Return [x, y] of the center of cell containing provided text 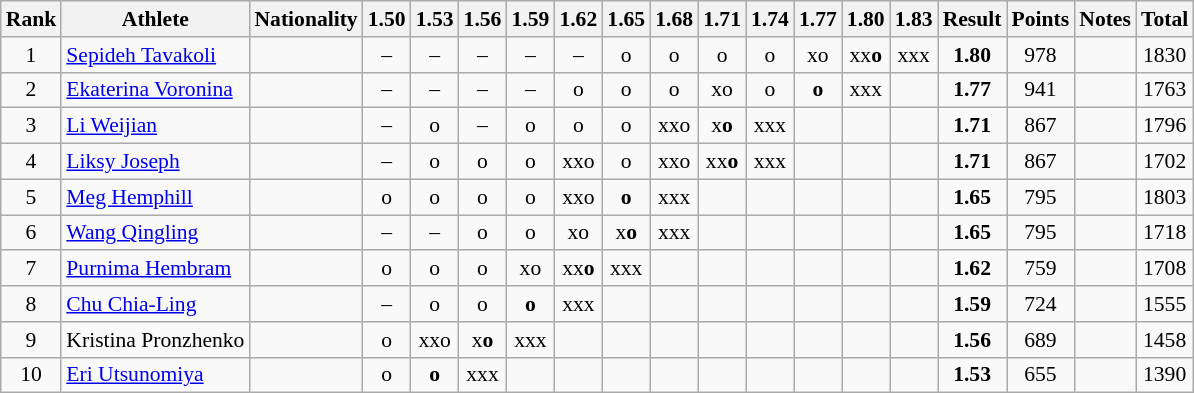
Wang Qingling [155, 233]
7 [32, 269]
Li Weijian [155, 126]
1458 [1164, 340]
Meg Hemphill [155, 197]
Eri Utsunomiya [155, 375]
1.74 [770, 19]
Result [972, 19]
2 [32, 90]
Athlete [155, 19]
1708 [1164, 269]
3 [32, 126]
Ekaterina Voronina [155, 90]
10 [32, 375]
978 [1041, 55]
1555 [1164, 304]
4 [32, 162]
Purnima Hembram [155, 269]
1390 [1164, 375]
1763 [1164, 90]
1830 [1164, 55]
Nationality [306, 19]
1.50 [387, 19]
655 [1041, 375]
1718 [1164, 233]
1.68 [674, 19]
Rank [32, 19]
724 [1041, 304]
1803 [1164, 197]
Total [1164, 19]
1 [32, 55]
Kristina Pronzhenko [155, 340]
1702 [1164, 162]
1.83 [914, 19]
9 [32, 340]
Points [1041, 19]
689 [1041, 340]
1796 [1164, 126]
Liksy Joseph [155, 162]
6 [32, 233]
5 [32, 197]
941 [1041, 90]
Sepideh Tavakoli [155, 55]
Chu Chia-Ling [155, 304]
8 [32, 304]
Notes [1105, 19]
759 [1041, 269]
